Find where the given text appears and provide that cell's center as [X, Y] coordinate. 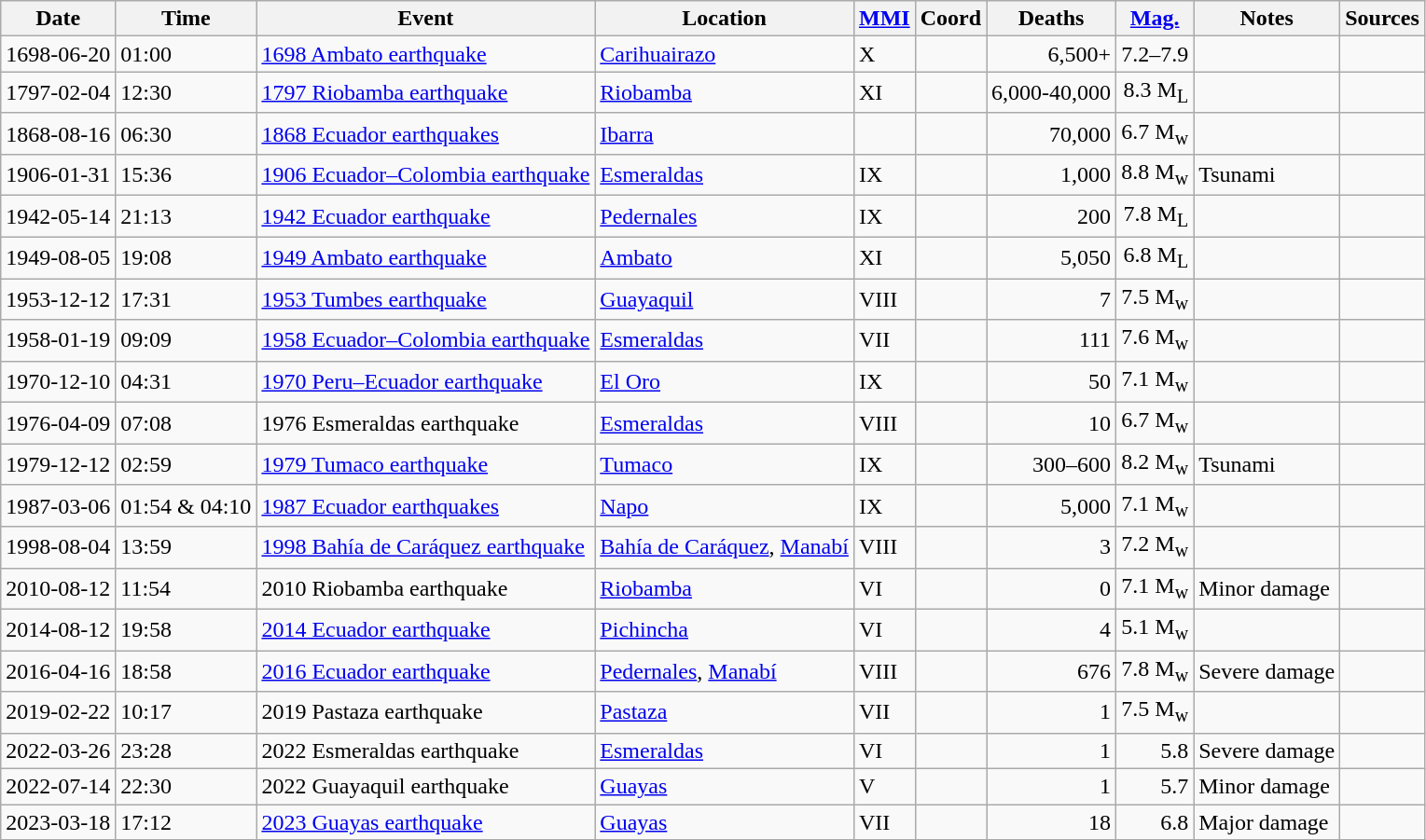
2022 Esmeraldas earthquake [425, 750]
Napo [725, 505]
1987 Ecuador earthquakes [425, 505]
6.8 ML [1155, 257]
8.8 Mw [1155, 175]
2022 Guayaquil earthquake [425, 786]
1958 Ecuador–Colombia earthquake [425, 340]
1970-12-10 [58, 381]
1698-06-20 [58, 54]
1953 Tumbes earthquake [425, 299]
Date [58, 19]
21:13 [187, 216]
V [884, 786]
1998 Bahía de Caráquez earthquake [425, 547]
1906-01-31 [58, 175]
Coord [950, 19]
6,500+ [1052, 54]
7.2–7.9 [1155, 54]
22:30 [187, 786]
2014-08-12 [58, 629]
7.6 Mw [1155, 340]
19:08 [187, 257]
1970 Peru–Ecuador earthquake [425, 381]
09:09 [187, 340]
10:17 [187, 712]
5.7 [1155, 786]
300–600 [1052, 464]
1949 Ambato earthquake [425, 257]
111 [1052, 340]
1953-12-12 [58, 299]
1942-05-14 [58, 216]
Event [425, 19]
2019-02-22 [58, 712]
Deaths [1052, 19]
2014 Ecuador earthquake [425, 629]
1698 Ambato earthquake [425, 54]
12:30 [187, 92]
2023-03-18 [58, 821]
Pedernales [725, 216]
7.8 ML [1155, 216]
5,050 [1052, 257]
Guayaquil [725, 299]
15:36 [187, 175]
Time [187, 19]
2022-03-26 [58, 750]
1998-08-04 [58, 547]
7 [1052, 299]
676 [1052, 671]
13:59 [187, 547]
2016 Ecuador earthquake [425, 671]
Major damage [1267, 821]
01:00 [187, 54]
2022-07-14 [58, 786]
2010 Riobamba earthquake [425, 588]
Carihuairazo [725, 54]
Pastaza [725, 712]
17:31 [187, 299]
6.8 [1155, 821]
1797-02-04 [58, 92]
19:58 [187, 629]
0 [1052, 588]
1979-12-12 [58, 464]
5.1 Mw [1155, 629]
7.2 Mw [1155, 547]
Tumaco [725, 464]
7.8 Mw [1155, 671]
Bahía de Caráquez, Manabí [725, 547]
Sources [1382, 19]
Ambato [725, 257]
1949-08-05 [58, 257]
2010-08-12 [58, 588]
10 [1052, 423]
1979 Tumaco earthquake [425, 464]
04:31 [187, 381]
1987-03-06 [58, 505]
1797 Riobamba earthquake [425, 92]
02:59 [187, 464]
1976 Esmeraldas earthquake [425, 423]
2023 Guayas earthquake [425, 821]
5,000 [1052, 505]
5.8 [1155, 750]
8.2 Mw [1155, 464]
11:54 [187, 588]
1868 Ecuador earthquakes [425, 133]
1942 Ecuador earthquake [425, 216]
MMI [884, 19]
1976-04-09 [58, 423]
17:12 [187, 821]
Notes [1267, 19]
2019 Pastaza earthquake [425, 712]
8.3 ML [1155, 92]
18:58 [187, 671]
Location [725, 19]
Pichincha [725, 629]
06:30 [187, 133]
3 [1052, 547]
Ibarra [725, 133]
50 [1052, 381]
2016-04-16 [58, 671]
6,000-40,000 [1052, 92]
1868-08-16 [58, 133]
1,000 [1052, 175]
07:08 [187, 423]
Pedernales, Manabí [725, 671]
1906 Ecuador–Colombia earthquake [425, 175]
X [884, 54]
01:54 & 04:10 [187, 505]
23:28 [187, 750]
18 [1052, 821]
Mag. [1155, 19]
200 [1052, 216]
70,000 [1052, 133]
1958-01-19 [58, 340]
El Oro [725, 381]
4 [1052, 629]
